Detect which cell encompasses the target text, then output its [x, y] center coordinate. 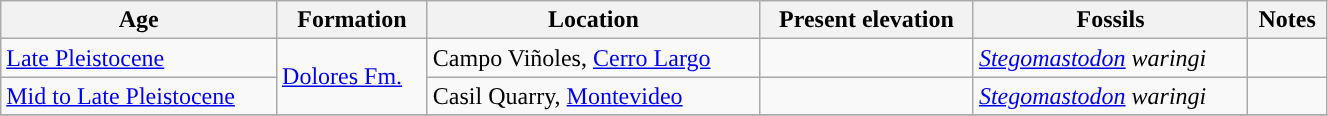
Dolores Fm. [352, 77]
Campo Viñoles, Cerro Largo [593, 58]
Notes [1288, 20]
Present elevation [866, 20]
Location [593, 20]
Age [139, 20]
Late Pleistocene [139, 58]
Formation [352, 20]
Casil Quarry, Montevideo [593, 96]
Mid to Late Pleistocene [139, 96]
Fossils [1110, 20]
